For the text-containing cell, return its midpoint in (X, Y) coordinate format. 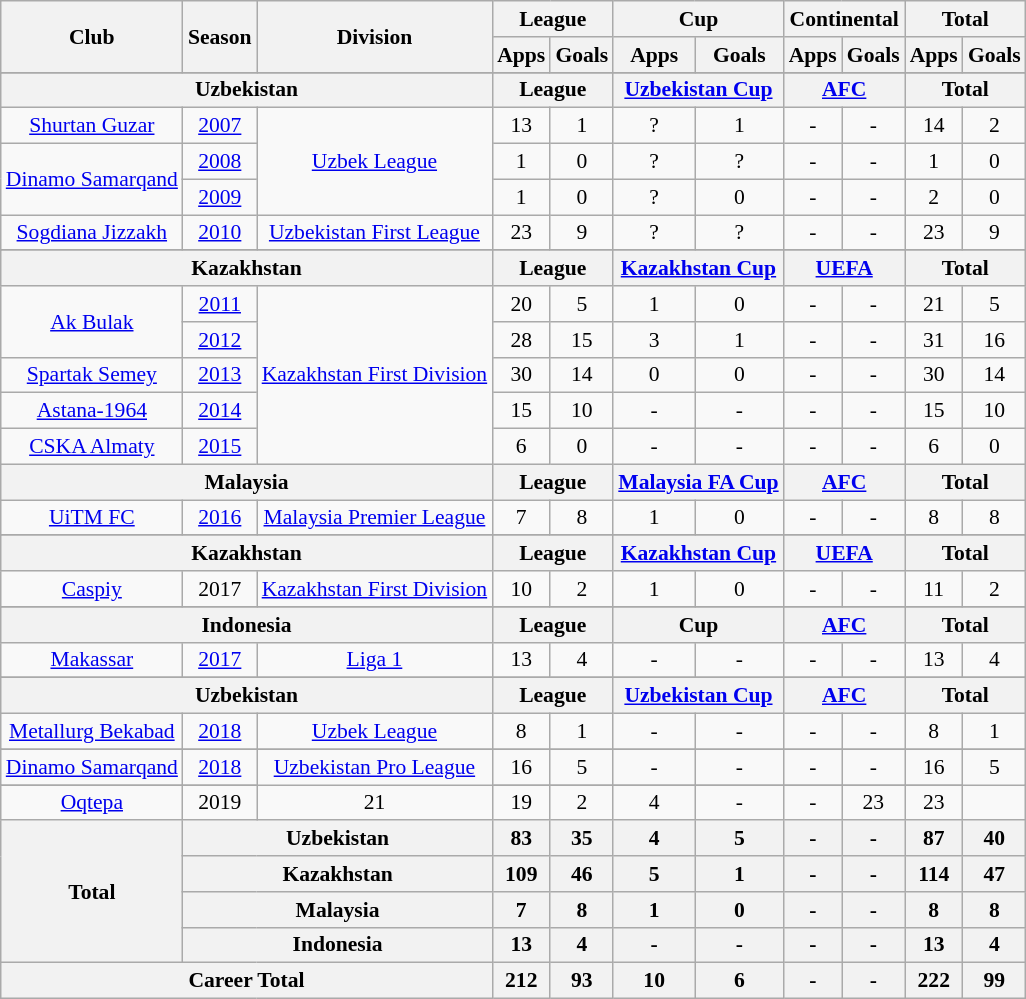
87 (934, 839)
2015 (220, 447)
Shurtan Guzar (92, 126)
Career Total (246, 981)
46 (582, 874)
2009 (220, 197)
Ak Bulak (92, 322)
Continental (844, 19)
UiTM FC (92, 518)
2014 (220, 411)
2007 (220, 126)
Uzbekistan Pro League (375, 767)
11 (934, 589)
19 (521, 803)
2019 (220, 803)
Season (220, 36)
Club (92, 36)
99 (994, 981)
Makassar (92, 660)
114 (934, 874)
93 (582, 981)
Metallurg Bekabad (92, 732)
109 (521, 874)
Astana-1964 (92, 411)
Caspiy (92, 589)
Spartak Semey (92, 375)
28 (521, 340)
CSKA Almaty (92, 447)
2010 (220, 233)
Sogdiana Jizzakh (92, 233)
83 (521, 839)
2012 (220, 340)
31 (934, 340)
Malaysia Premier League (375, 518)
212 (521, 981)
2011 (220, 304)
Oqtepa (92, 803)
2013 (220, 375)
Division (375, 36)
Malaysia FA Cup (698, 482)
35 (582, 839)
2008 (220, 162)
Liga 1 (375, 660)
47 (994, 874)
40 (994, 839)
3 (654, 340)
222 (934, 981)
2016 (220, 518)
Uzbekistan First League (375, 233)
20 (521, 304)
